From the cell containing the given text, extract its center point as [X, Y] coordinate. 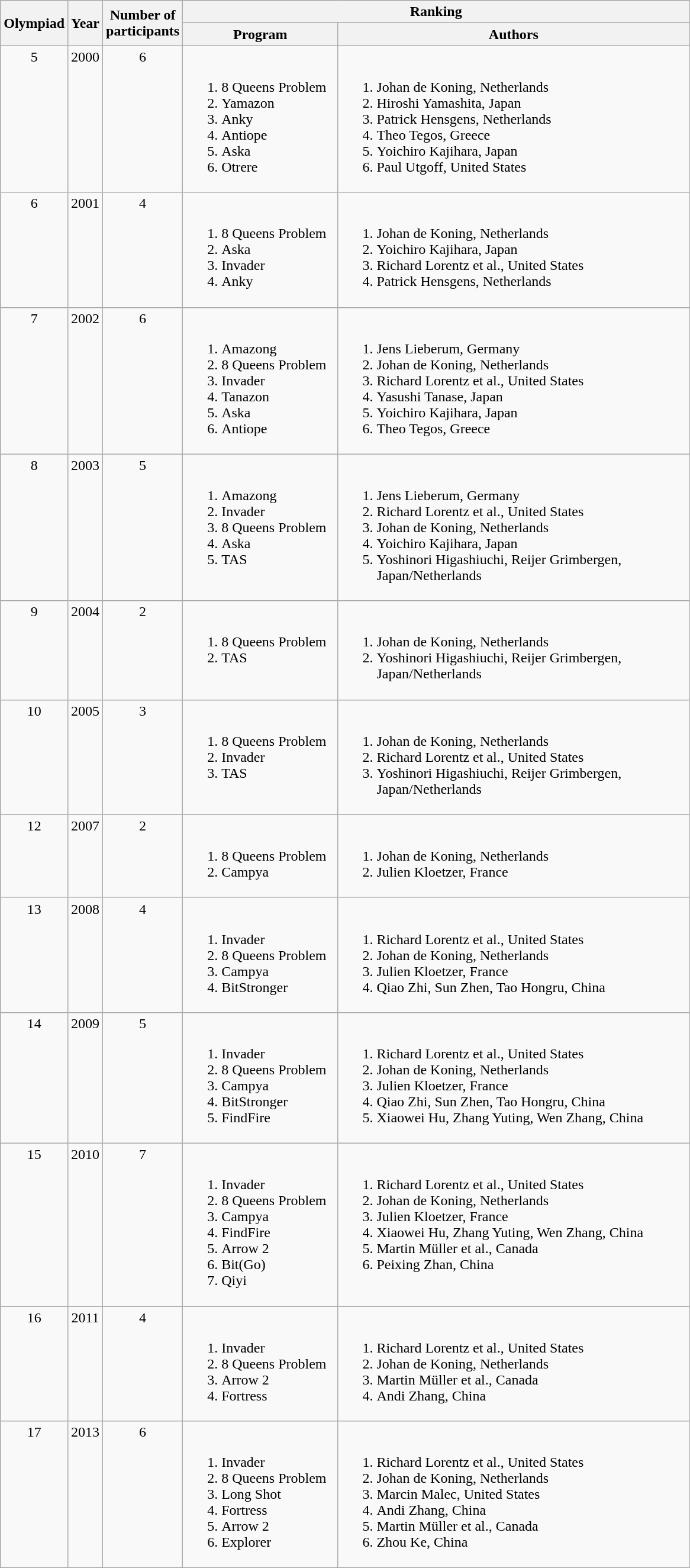
Program [260, 34]
Authors [514, 34]
2004 [85, 650]
Invader8 Queens ProblemCampyaBitStrongerFindFire [260, 1077]
2000 [85, 119]
Invader8 Queens ProblemArrow 2Fortress [260, 1363]
Invader8 Queens ProblemCampyaBitStronger [260, 955]
Amazong8 Queens ProblemInvaderTanazonAskaAntiope [260, 381]
Invader8 Queens ProblemLong ShotFortressArrow 2Explorer [260, 1495]
Ranking [436, 12]
17 [34, 1495]
2008 [85, 955]
15 [34, 1224]
12 [34, 856]
8 Queens ProblemTAS [260, 650]
Invader8 Queens ProblemCampyaFindFireArrow 2Bit(Go)Qiyi [260, 1224]
Year [85, 23]
8 Queens ProblemInvaderTAS [260, 757]
2011 [85, 1363]
9 [34, 650]
8 Queens ProblemYamazonAnkyAntiopeAskaOtrere [260, 119]
13 [34, 955]
Number ofparticipants [143, 23]
8 [34, 527]
2010 [85, 1224]
AmazongInvader8 Queens ProblemAskaTAS [260, 527]
2013 [85, 1495]
Johan de Koning, NetherlandsJulien Kloetzer, France [514, 856]
10 [34, 757]
Johan de Koning, NetherlandsRichard Lorentz et al., United StatesYoshinori Higashiuchi, Reijer Grimbergen, Japan/Netherlands [514, 757]
Richard Lorentz et al., United StatesJohan de Koning, NetherlandsMartin Müller et al., CanadaAndi Zhang, China [514, 1363]
Olympiad [34, 23]
8 Queens ProblemAskaInvaderAnky [260, 250]
16 [34, 1363]
3 [143, 757]
2001 [85, 250]
14 [34, 1077]
2007 [85, 856]
Richard Lorentz et al., United StatesJohan de Koning, NetherlandsJulien Kloetzer, FranceQiao Zhi, Sun Zhen, Tao Hongru, China [514, 955]
2002 [85, 381]
Johan de Koning, NetherlandsYoichiro Kajihara, JapanRichard Lorentz et al., United StatesPatrick Hensgens, Netherlands [514, 250]
8 Queens ProblemCampya [260, 856]
2009 [85, 1077]
Johan de Koning, NetherlandsYoshinori Higashiuchi, Reijer Grimbergen, Japan/Netherlands [514, 650]
Johan de Koning, NetherlandsHiroshi Yamashita, JapanPatrick Hensgens, NetherlandsTheo Tegos, GreeceYoichiro Kajihara, JapanPaul Utgoff, United States [514, 119]
2003 [85, 527]
2005 [85, 757]
